Output the (X, Y) coordinate of the center of the cell containing the given text.  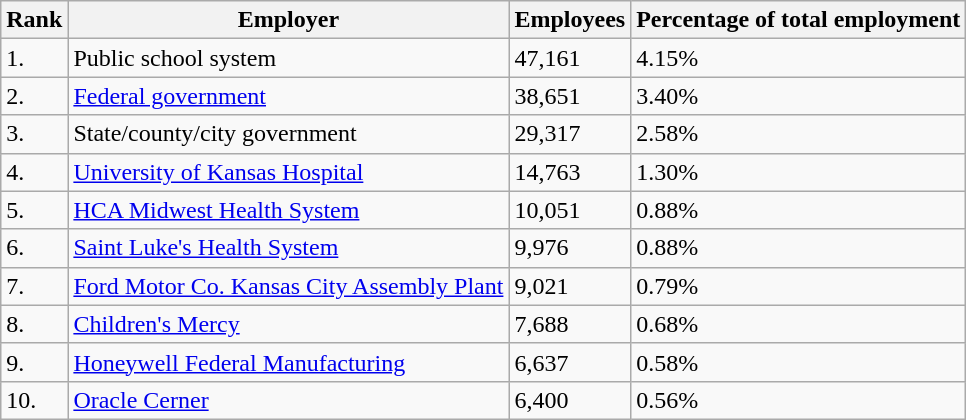
0.58% (798, 362)
Employer (288, 20)
14,763 (570, 172)
6,637 (570, 362)
4.15% (798, 58)
3.40% (798, 96)
0.68% (798, 324)
6. (34, 248)
Honeywell Federal Manufacturing (288, 362)
9,976 (570, 248)
3. (34, 134)
Percentage of total employment (798, 20)
Rank (34, 20)
9,021 (570, 286)
2. (34, 96)
10. (34, 400)
7. (34, 286)
9. (34, 362)
38,651 (570, 96)
0.79% (798, 286)
Ford Motor Co. Kansas City Assembly Plant (288, 286)
8. (34, 324)
7,688 (570, 324)
Children's Mercy (288, 324)
5. (34, 210)
29,317 (570, 134)
Federal government (288, 96)
Oracle Cerner (288, 400)
2.58% (798, 134)
1. (34, 58)
4. (34, 172)
1.30% (798, 172)
47,161 (570, 58)
Employees (570, 20)
Public school system (288, 58)
HCA Midwest Health System (288, 210)
10,051 (570, 210)
0.56% (798, 400)
University of Kansas Hospital (288, 172)
6,400 (570, 400)
Saint Luke's Health System (288, 248)
State/county/city government (288, 134)
